Extract the (X, Y) coordinate from the center of the cell holding the provided text.  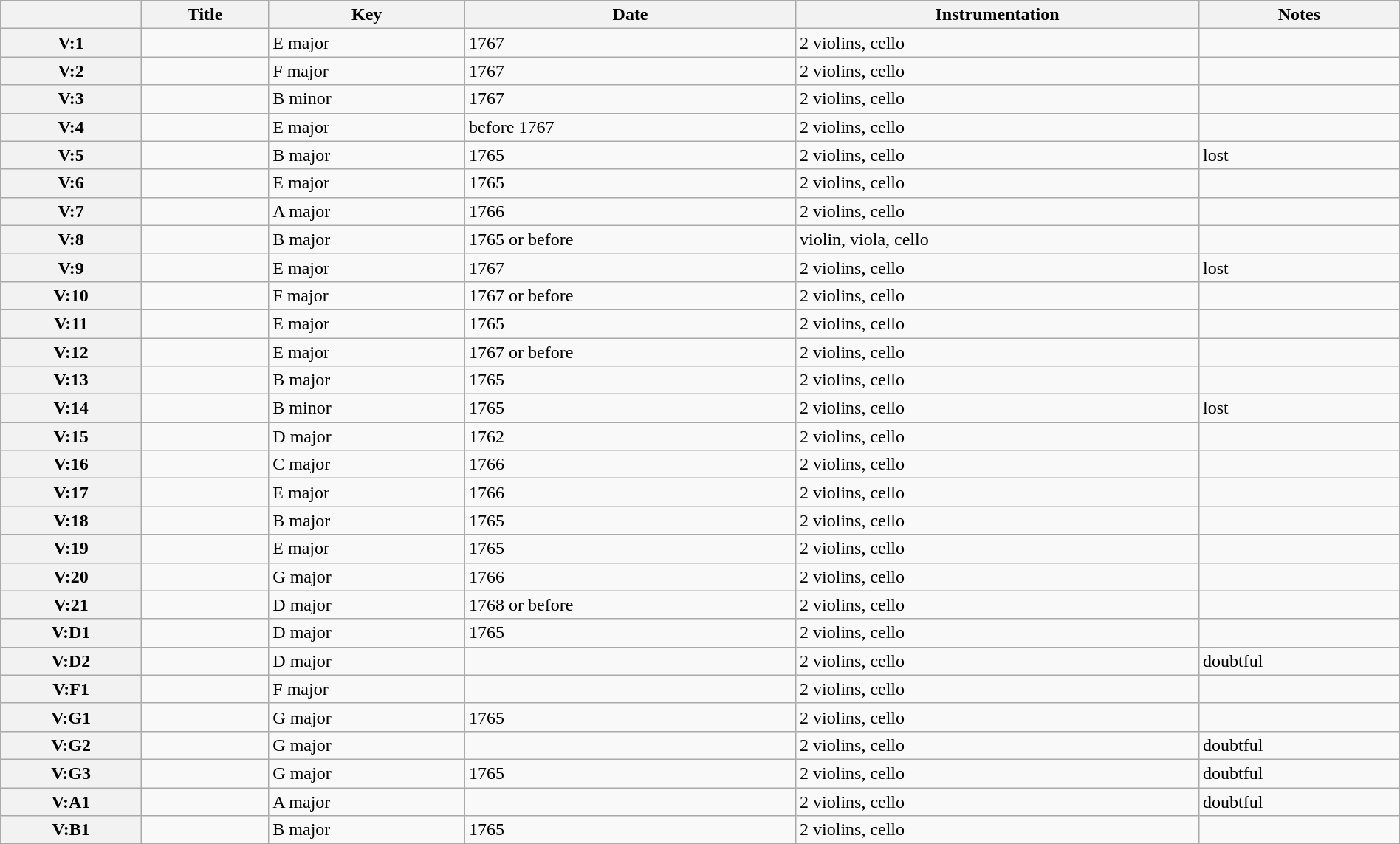
V:15 (71, 436)
V:16 (71, 464)
Instrumentation (998, 15)
V:F1 (71, 689)
C major (367, 464)
Title (205, 15)
1768 or before (631, 605)
Key (367, 15)
V:5 (71, 155)
V:A1 (71, 801)
Notes (1300, 15)
V:B1 (71, 830)
V:3 (71, 99)
V:1 (71, 43)
V:13 (71, 380)
V:9 (71, 267)
V:G2 (71, 745)
before 1767 (631, 127)
V:2 (71, 71)
V:12 (71, 352)
V:G3 (71, 773)
V:18 (71, 521)
V:G1 (71, 717)
V:10 (71, 295)
1762 (631, 436)
V:8 (71, 239)
V:11 (71, 323)
V:17 (71, 493)
V:14 (71, 408)
Date (631, 15)
V:4 (71, 127)
1765 or before (631, 239)
V:19 (71, 549)
V:7 (71, 211)
V:6 (71, 183)
V:21 (71, 605)
V:20 (71, 577)
violin, viola, cello (998, 239)
V:D2 (71, 661)
V:D1 (71, 633)
